Search for the cell housing the specified text and yield its (x, y) center coordinate. 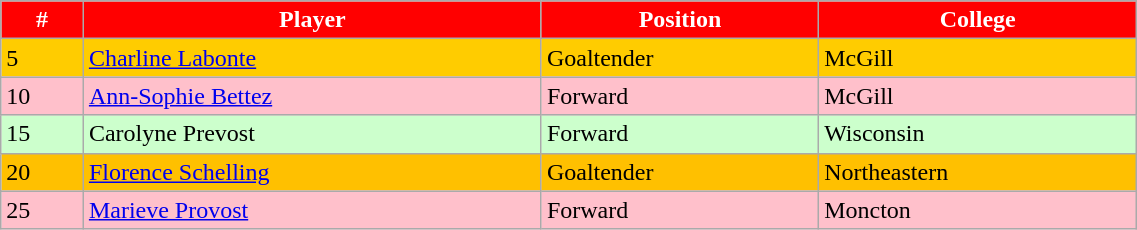
Moncton (978, 210)
10 (42, 96)
Carolyne Prevost (312, 134)
15 (42, 134)
Wisconsin (978, 134)
# (42, 20)
Player (312, 20)
20 (42, 172)
Florence Schelling (312, 172)
Ann-Sophie Bettez (312, 96)
College (978, 20)
Marieve Provost (312, 210)
Northeastern (978, 172)
5 (42, 58)
25 (42, 210)
Charline Labonte (312, 58)
Position (680, 20)
